From the cell containing the given text, extract its center point as (x, y) coordinate. 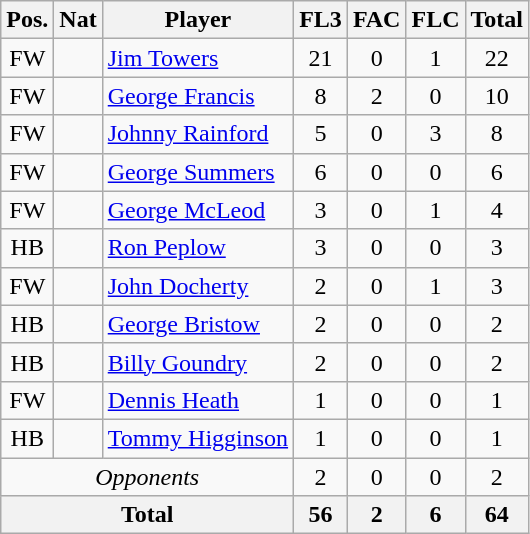
Ron Peplow (198, 248)
21 (321, 58)
George Bristow (198, 324)
56 (321, 515)
4 (497, 210)
Billy Goundry (198, 362)
Dennis Heath (198, 400)
George McLeod (198, 210)
64 (497, 515)
Opponents (148, 477)
George Summers (198, 172)
Pos. (28, 20)
10 (497, 96)
John Docherty (198, 286)
Johnny Rainford (198, 134)
Tommy Higginson (198, 438)
5 (321, 134)
FL3 (321, 20)
22 (497, 58)
Jim Towers (198, 58)
George Francis (198, 96)
Nat (78, 20)
FAC (376, 20)
Player (198, 20)
FLC (436, 20)
